Search for the cell housing the specified text and yield its [X, Y] center coordinate. 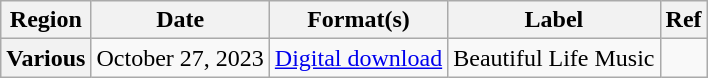
Various [46, 58]
Format(s) [358, 20]
Label [554, 20]
Ref [684, 20]
Region [46, 20]
Digital download [358, 58]
October 27, 2023 [180, 58]
Date [180, 20]
Beautiful Life Music [554, 58]
